Find where the given text appears and provide that cell's center as (x, y) coordinate. 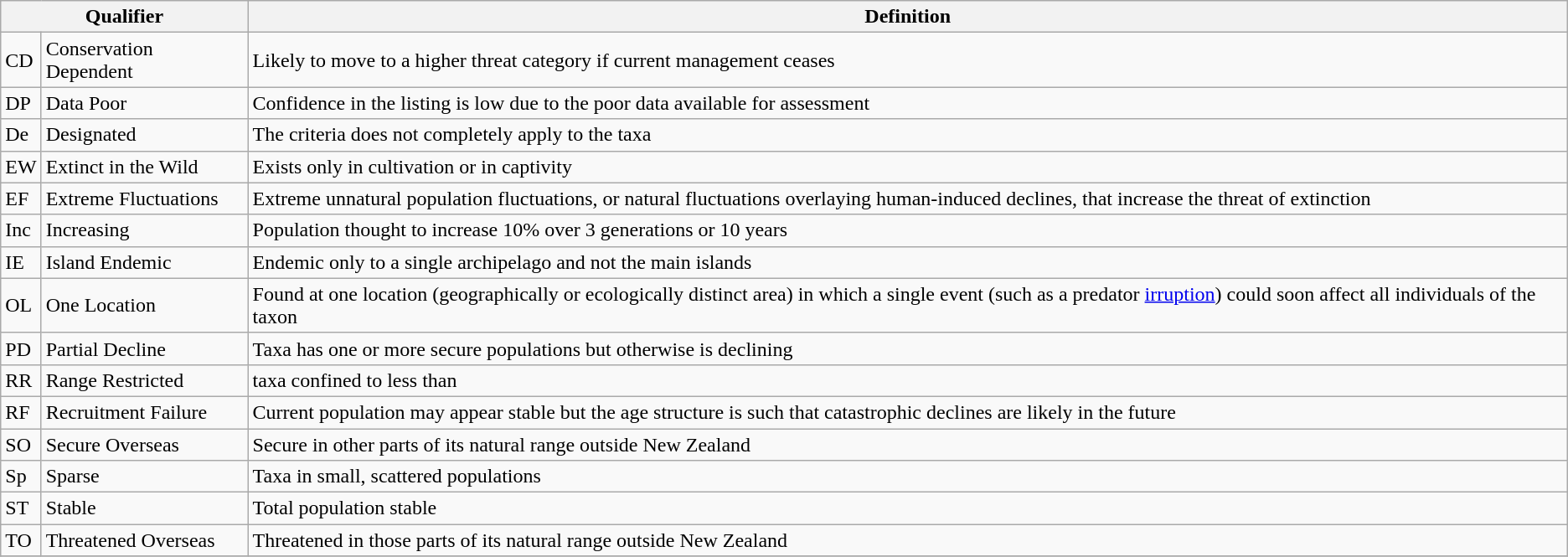
Taxa has one or more secure populations but otherwise is declining (908, 348)
Definition (908, 17)
The criteria does not completely apply to the taxa (908, 135)
Total population stable (908, 508)
OL (21, 305)
Designated (144, 135)
EF (21, 199)
Confidence in the listing is low due to the poor data available for assessment (908, 103)
Stable (144, 508)
Sp (21, 477)
TO (21, 540)
RF (21, 412)
ST (21, 508)
RR (21, 380)
Inc (21, 230)
Range Restricted (144, 380)
Conservation Dependent (144, 60)
CD (21, 60)
SO (21, 445)
Sparse (144, 477)
Data Poor (144, 103)
Extreme Fluctuations (144, 199)
Island Endemic (144, 262)
Endemic only to a single archipelago and not the main islands (908, 262)
DP (21, 103)
Threatened in those parts of its natural range outside New Zealand (908, 540)
De (21, 135)
Partial Decline (144, 348)
PD (21, 348)
Current population may appear stable but the age structure is such that catastrophic declines are likely in the future (908, 412)
Recruitment Failure (144, 412)
Taxa in small, scattered populations (908, 477)
Population thought to increase 10% over 3 generations or 10 years (908, 230)
taxa confined to less than (908, 380)
IE (21, 262)
Increasing (144, 230)
Threatened Overseas (144, 540)
EW (21, 167)
Extinct in the Wild (144, 167)
Secure in other parts of its natural range outside New Zealand (908, 445)
Exists only in cultivation or in captivity (908, 167)
Likely to move to a higher threat category if current management ceases (908, 60)
Qualifier (124, 17)
One Location (144, 305)
Secure Overseas (144, 445)
Extreme unnatural population fluctuations, or natural fluctuations overlaying human-induced declines, that increase the threat of extinction (908, 199)
